Identify which cell holds the provided text, then report its (x, y) central coordinate. 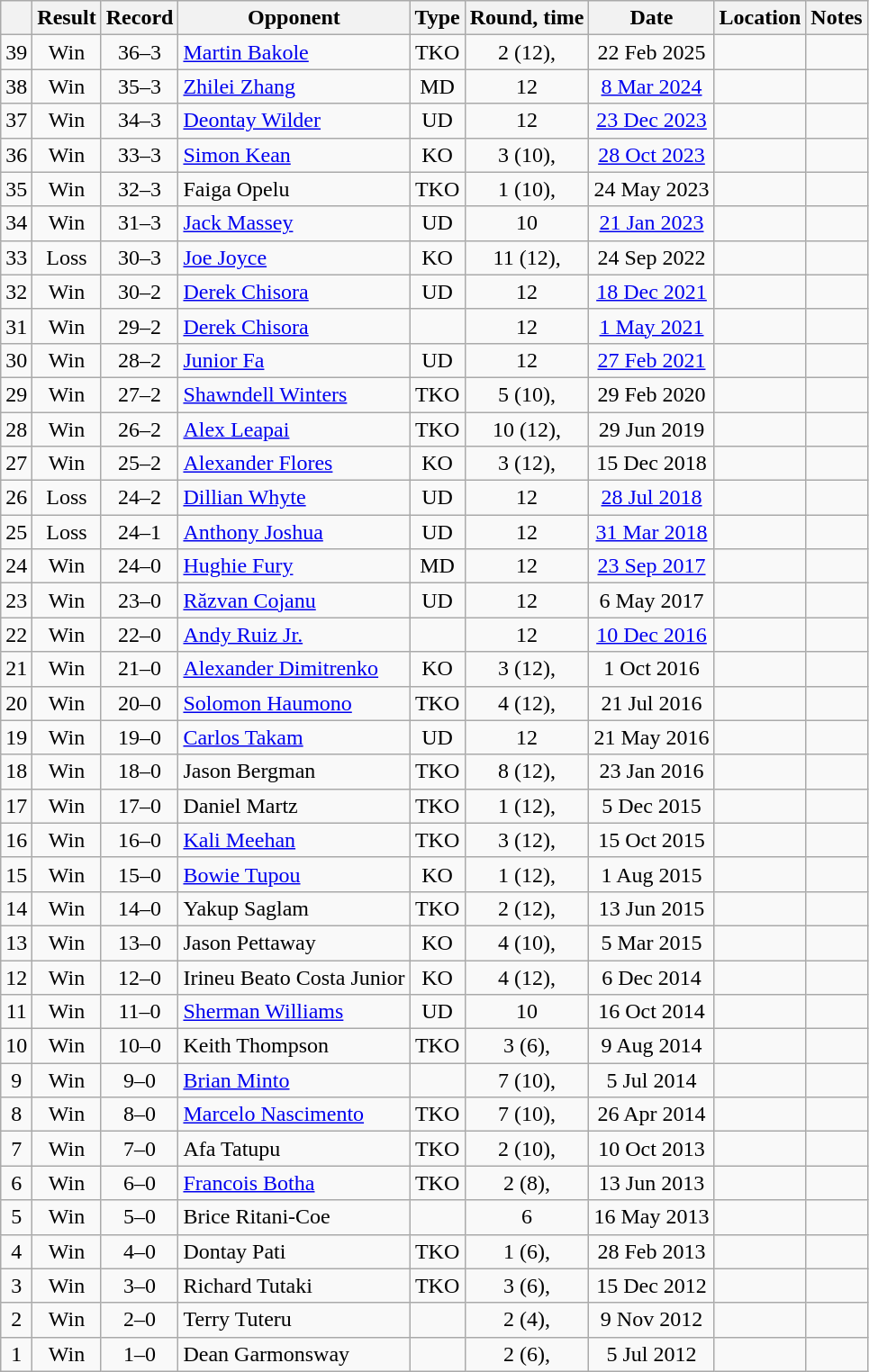
Richard Tutaki (294, 1286)
Jason Pettaway (294, 943)
Deontay Wilder (294, 121)
4 (16, 1251)
28 (16, 429)
28 Jul 2018 (652, 498)
3 (16, 1286)
Location (760, 18)
26 Apr 2014 (652, 1115)
32–3 (140, 189)
8 (16, 1115)
Kali Meehan (294, 840)
Jason Bergman (294, 772)
25–2 (140, 464)
10 Oct 2013 (652, 1149)
2 (4), (527, 1320)
5 Dec 2015 (652, 806)
37 (16, 121)
Opponent (294, 18)
Dontay Pati (294, 1251)
1 (16, 1354)
Dean Garmonsway (294, 1354)
Brice Ritani-Coe (294, 1217)
23 Sep 2017 (652, 566)
17–0 (140, 806)
13 Jun 2015 (652, 908)
15 Oct 2015 (652, 840)
12–0 (140, 977)
20 (16, 703)
Alex Leapai (294, 429)
Junior Fa (294, 360)
Carlos Takam (294, 737)
Joe Joyce (294, 257)
Francois Botha (294, 1183)
1 (10), (527, 189)
9 (16, 1080)
15 Dec 2012 (652, 1286)
23–0 (140, 600)
28 Oct 2023 (652, 155)
14–0 (140, 908)
13–0 (140, 943)
11–0 (140, 1012)
9–0 (140, 1080)
Marcelo Nascimento (294, 1115)
22–0 (140, 635)
Zhilei Zhang (294, 86)
Alexander Dimitrenko (294, 669)
31 (16, 326)
21 Jul 2016 (652, 703)
29 (16, 394)
8 Mar 2024 (652, 86)
24–2 (140, 498)
4 (10), (527, 943)
39 (16, 52)
Martin Bakole (294, 52)
24–0 (140, 566)
19–0 (140, 737)
1 May 2021 (652, 326)
20–0 (140, 703)
3 (10), (527, 155)
Anthony Joshua (294, 532)
2 (10), (527, 1149)
21 May 2016 (652, 737)
6 Dec 2014 (652, 977)
2 (8), (527, 1183)
2 (16, 1320)
31 Mar 2018 (652, 532)
5 (16, 1217)
5 (10), (527, 394)
Daniel Martz (294, 806)
1 Oct 2016 (652, 669)
29–2 (140, 326)
6–0 (140, 1183)
19 (16, 737)
Alexander Flores (294, 464)
10 Dec 2016 (652, 635)
23 Dec 2023 (652, 121)
16 (16, 840)
Afa Tatupu (294, 1149)
1 Aug 2015 (652, 874)
16–0 (140, 840)
6 May 2017 (652, 600)
18 Dec 2021 (652, 292)
Dillian Whyte (294, 498)
Brian Minto (294, 1080)
8 (12), (527, 772)
27–2 (140, 394)
9 Nov 2012 (652, 1320)
23 (16, 600)
Yakup Saglam (294, 908)
18–0 (140, 772)
21 (16, 669)
21 Jan 2023 (652, 223)
Shawndell Winters (294, 394)
24 Sep 2022 (652, 257)
Type (438, 18)
10 (12), (527, 429)
13 (16, 943)
21–0 (140, 669)
26–2 (140, 429)
Result (67, 18)
35–3 (140, 86)
4–0 (140, 1251)
15 (16, 874)
8–0 (140, 1115)
32 (16, 292)
31–3 (140, 223)
5 Jul 2014 (652, 1080)
24–1 (140, 532)
Keith Thompson (294, 1046)
27 (16, 464)
Irineu Beato Costa Junior (294, 977)
33–3 (140, 155)
25 (16, 532)
36 (16, 155)
5–0 (140, 1217)
16 Oct 2014 (652, 1012)
2–0 (140, 1320)
36–3 (140, 52)
Notes (837, 18)
30–2 (140, 292)
3–0 (140, 1286)
Faiga Opelu (294, 189)
27 Feb 2021 (652, 360)
34–3 (140, 121)
1–0 (140, 1354)
Andy Ruiz Jr. (294, 635)
29 Feb 2020 (652, 394)
Jack Massey (294, 223)
Terry Tuteru (294, 1320)
26 (16, 498)
2 (6), (527, 1354)
Bowie Tupou (294, 874)
28 Feb 2013 (652, 1251)
Record (140, 18)
18 (16, 772)
Hughie Fury (294, 566)
7–0 (140, 1149)
38 (16, 86)
17 (16, 806)
34 (16, 223)
24 May 2023 (652, 189)
22 Feb 2025 (652, 52)
30–3 (140, 257)
13 Jun 2013 (652, 1183)
28–2 (140, 360)
11 (16, 1012)
Simon Kean (294, 155)
5 Jul 2012 (652, 1354)
30 (16, 360)
Round, time (527, 18)
7 (16, 1149)
11 (12), (527, 257)
5 Mar 2015 (652, 943)
Date (652, 18)
14 (16, 908)
22 (16, 635)
29 Jun 2019 (652, 429)
Solomon Haumono (294, 703)
33 (16, 257)
35 (16, 189)
1 (6), (527, 1251)
15 Dec 2018 (652, 464)
24 (16, 566)
9 Aug 2014 (652, 1046)
15–0 (140, 874)
Răzvan Cojanu (294, 600)
23 Jan 2016 (652, 772)
10–0 (140, 1046)
16 May 2013 (652, 1217)
Sherman Williams (294, 1012)
